From the cell containing the given text, extract its center point as [x, y] coordinate. 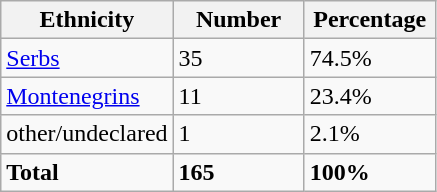
Number [238, 20]
other/undeclared [87, 134]
11 [238, 96]
Percentage [370, 20]
Total [87, 172]
1 [238, 134]
Serbs [87, 58]
23.4% [370, 96]
35 [238, 58]
Montenegrins [87, 96]
Ethnicity [87, 20]
165 [238, 172]
100% [370, 172]
2.1% [370, 134]
74.5% [370, 58]
